Provide the [x, y] coordinate of the cell's center where the given text is located.  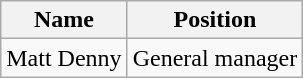
General manager [215, 58]
Matt Denny [64, 58]
Position [215, 20]
Name [64, 20]
